Search for the cell housing the specified text and yield its (x, y) center coordinate. 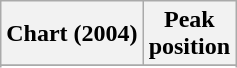
Peakposition (189, 34)
Chart (2004) (72, 34)
